Return the (X, Y) coordinate for the center point of the cell that contains the specified text.  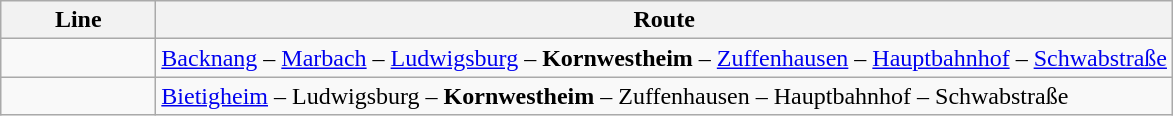
Route (664, 20)
Line (78, 20)
Bietigheim – Ludwigsburg – Kornwestheim – Zuffenhausen – Hauptbahnhof – Schwabstraße (664, 96)
Backnang – Marbach – Ludwigsburg – Kornwestheim – Zuffenhausen – Hauptbahnhof – Schwabstraße (664, 58)
